Return (X, Y) of the center of cell containing provided text 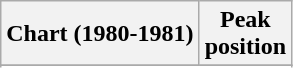
Peakposition (245, 34)
Chart (1980-1981) (100, 34)
